From the cell containing the given text, extract its center point as [X, Y] coordinate. 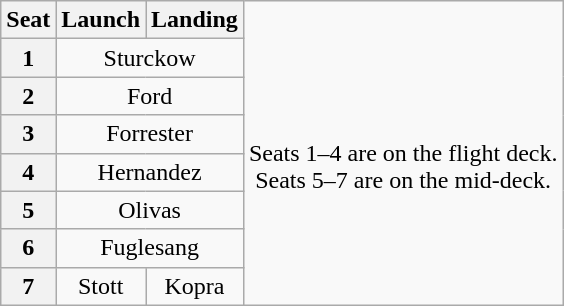
Hernandez [150, 172]
3 [28, 134]
7 [28, 286]
2 [28, 96]
Kopra [195, 286]
1 [28, 58]
4 [28, 172]
Fuglesang [150, 248]
Launch [101, 20]
Ford [150, 96]
Forrester [150, 134]
6 [28, 248]
Sturckow [150, 58]
Olivas [150, 210]
5 [28, 210]
Stott [101, 286]
Seats 1–4 are on the flight deck.Seats 5–7 are on the mid-deck. [403, 153]
Seat [28, 20]
Landing [195, 20]
